Determine the [X, Y] coordinate at the center of the cell enclosing the given text.  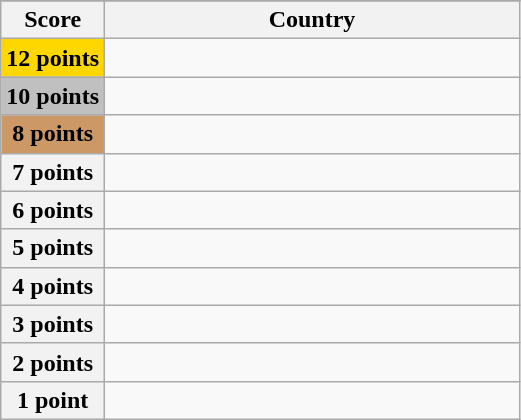
12 points [53, 58]
Score [53, 20]
10 points [53, 96]
8 points [53, 134]
7 points [53, 172]
5 points [53, 248]
Country [312, 20]
2 points [53, 362]
4 points [53, 286]
6 points [53, 210]
1 point [53, 400]
3 points [53, 324]
